Capture the cell that displays the provided text and extract its (X, Y) central coordinate. 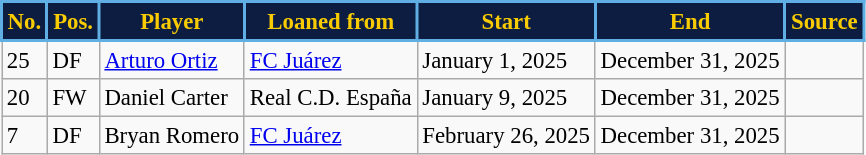
January 1, 2025 (506, 60)
Bryan Romero (172, 136)
20 (25, 98)
Player (172, 22)
Daniel Carter (172, 98)
No. (25, 22)
Real C.D. España (330, 98)
Loaned from (330, 22)
7 (25, 136)
Start (506, 22)
Source (824, 22)
25 (25, 60)
End (690, 22)
January 9, 2025 (506, 98)
Pos. (73, 22)
FW (73, 98)
February 26, 2025 (506, 136)
Arturo Ortiz (172, 60)
